Capture the cell that displays the provided text and extract its [X, Y] central coordinate. 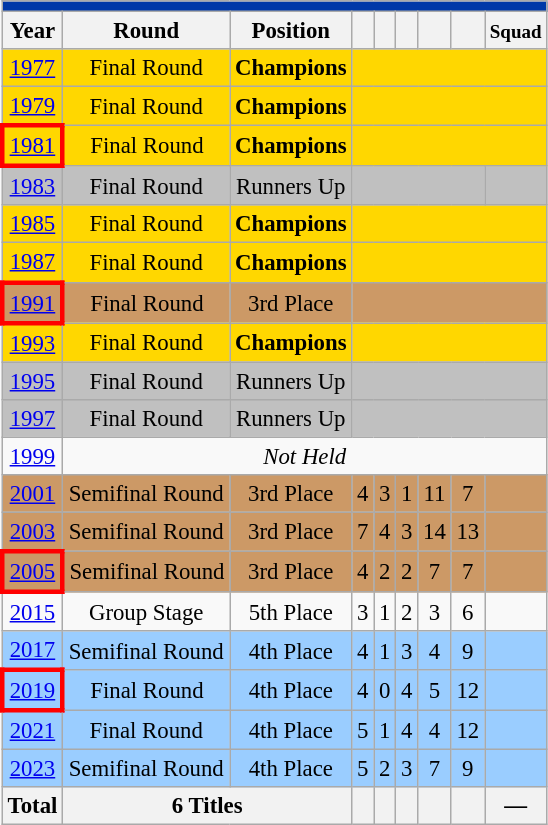
1985 [32, 225]
2003 [32, 532]
2005 [32, 572]
Not Held [305, 456]
6 [468, 612]
1993 [32, 342]
2021 [32, 730]
1979 [32, 106]
0 [385, 690]
— [515, 806]
2019 [32, 690]
1991 [32, 302]
Squad [515, 31]
14 [434, 532]
1983 [32, 186]
Total [32, 806]
Position [291, 31]
1999 [32, 456]
1995 [32, 381]
2001 [32, 494]
1977 [32, 68]
2015 [32, 612]
Year [32, 31]
Round [146, 31]
5th Place [291, 612]
1981 [32, 146]
Group Stage [146, 612]
2017 [32, 650]
1997 [32, 418]
2023 [32, 769]
13 [468, 532]
1987 [32, 262]
11 [434, 494]
6 Titles [208, 806]
